Output the [x, y] coordinate of the center of the cell containing the given text.  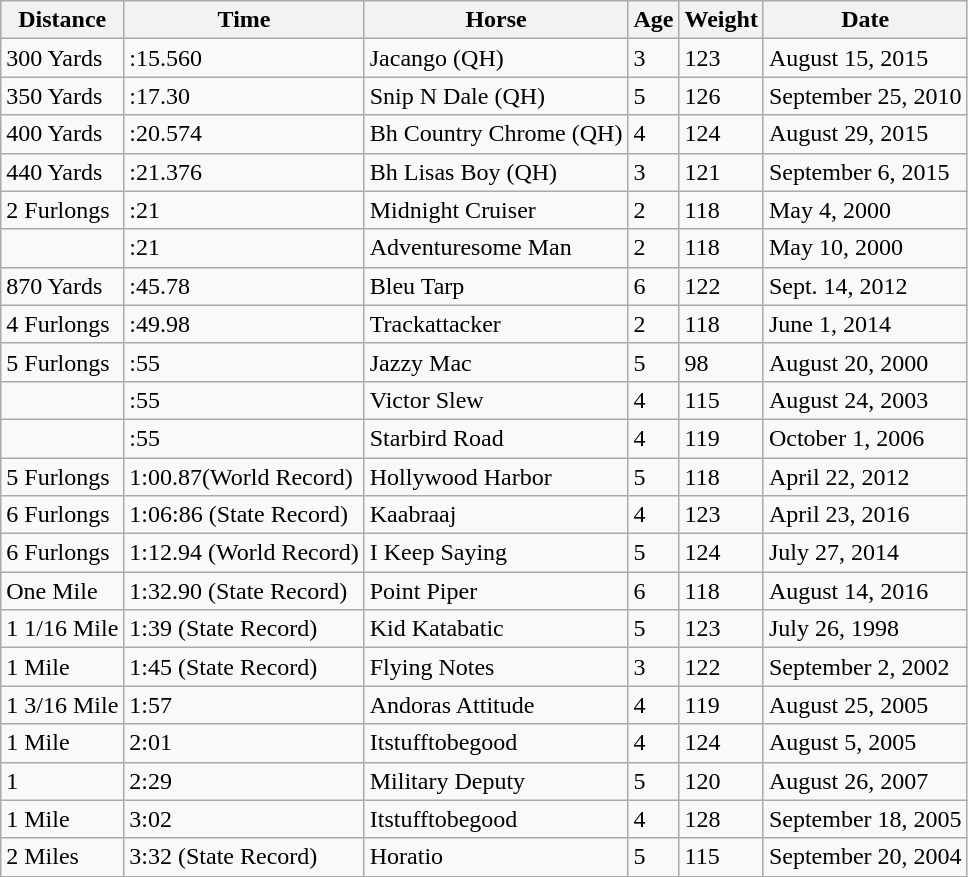
Bh Lisas Boy (QH) [496, 172]
98 [721, 362]
August 20, 2000 [865, 362]
3:32 (State Record) [244, 857]
Starbird Road [496, 438]
July 26, 1998 [865, 629]
440 Yards [62, 172]
:15.560 [244, 58]
Jacango (QH) [496, 58]
1:39 (State Record) [244, 629]
:17.30 [244, 96]
One Mile [62, 591]
Trackattacker [496, 324]
October 1, 2006 [865, 438]
Flying Notes [496, 667]
120 [721, 781]
:49.98 [244, 324]
Horatio [496, 857]
August 5, 2005 [865, 743]
2 Furlongs [62, 210]
:20.574 [244, 134]
Victor Slew [496, 400]
400 Yards [62, 134]
1 3/16 Mile [62, 705]
Distance [62, 20]
350 Yards [62, 96]
Kaabraaj [496, 515]
Horse [496, 20]
Point Piper [496, 591]
2 Miles [62, 857]
Date [865, 20]
1 1/16 Mile [62, 629]
September 6, 2015 [865, 172]
870 Yards [62, 286]
2:01 [244, 743]
Sept. 14, 2012 [865, 286]
September 2, 2002 [865, 667]
Adventuresome Man [496, 248]
September 18, 2005 [865, 819]
2:29 [244, 781]
August 29, 2015 [865, 134]
May 10, 2000 [865, 248]
:21.376 [244, 172]
128 [721, 819]
September 20, 2004 [865, 857]
August 24, 2003 [865, 400]
1:12.94 (World Record) [244, 553]
April 22, 2012 [865, 477]
Age [654, 20]
August 25, 2005 [865, 705]
Bleu Tarp [496, 286]
I Keep Saying [496, 553]
1 [62, 781]
Andoras Attitude [496, 705]
126 [721, 96]
Kid Katabatic [496, 629]
Midnight Cruiser [496, 210]
May 4, 2000 [865, 210]
4 Furlongs [62, 324]
August 26, 2007 [865, 781]
121 [721, 172]
1:57 [244, 705]
July 27, 2014 [865, 553]
Hollywood Harbor [496, 477]
September 25, 2010 [865, 96]
Snip N Dale (QH) [496, 96]
Military Deputy [496, 781]
:45.78 [244, 286]
Time [244, 20]
1:06:86 (State Record) [244, 515]
August 15, 2015 [865, 58]
1:45 (State Record) [244, 667]
Weight [721, 20]
Bh Country Chrome (QH) [496, 134]
300 Yards [62, 58]
April 23, 2016 [865, 515]
August 14, 2016 [865, 591]
Jazzy Mac [496, 362]
1:00.87(World Record) [244, 477]
3:02 [244, 819]
1:32.90 (State Record) [244, 591]
June 1, 2014 [865, 324]
